Locate the cell with the specified text and output its (x, y) center coordinate. 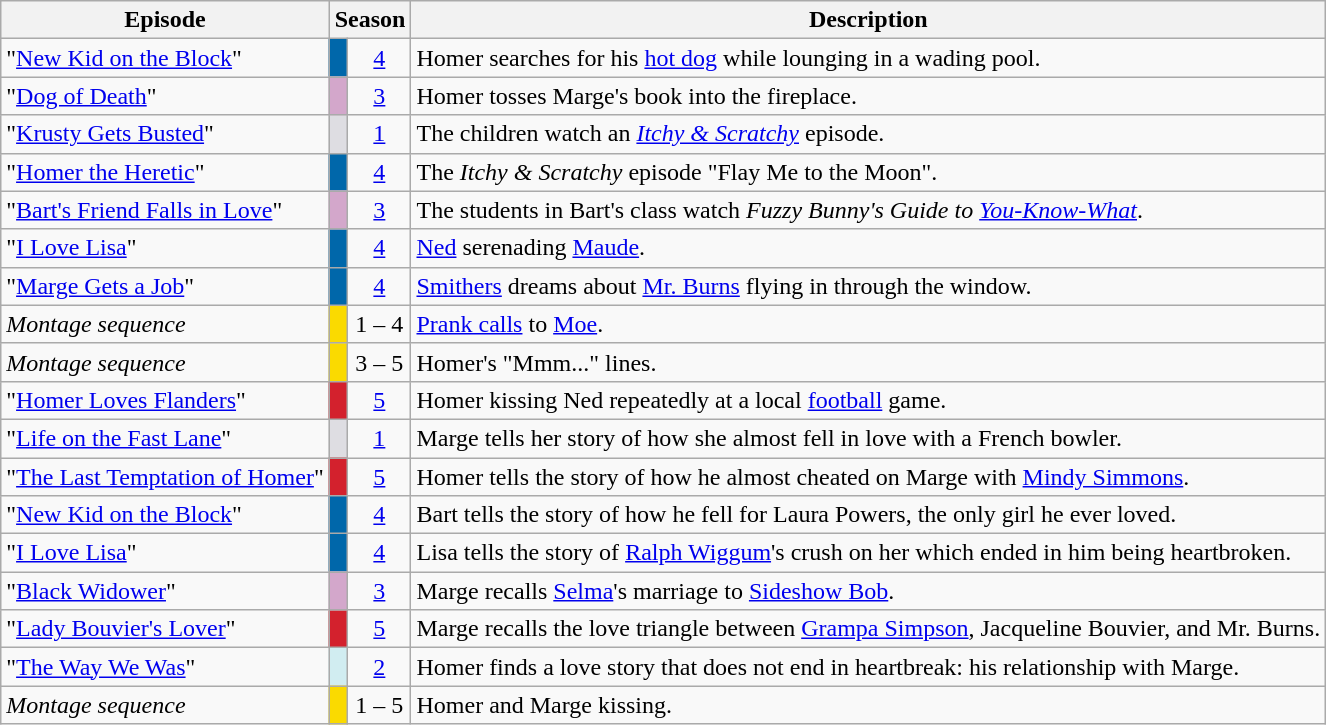
Smithers dreams about Mr. Burns flying in through the window. (868, 286)
"Bart's Friend Falls in Love" (165, 210)
"Lady Bouvier's Lover" (165, 629)
1 – 5 (380, 705)
Homer finds a love story that does not end in heartbreak: his relationship with Marge. (868, 667)
"Marge Gets a Job" (165, 286)
Homer and Marge kissing. (868, 705)
The children watch an Itchy & Scratchy episode. (868, 134)
Homer kissing Ned repeatedly at a local football game. (868, 400)
Homer tosses Marge's book into the fireplace. (868, 96)
Marge recalls the love triangle between Grampa Simpson, Jacqueline Bouvier, and Mr. Burns. (868, 629)
Bart tells the story of how he fell for Laura Powers, the only girl he ever loved. (868, 515)
Season (370, 20)
"Life on the Fast Lane" (165, 438)
1 – 4 (380, 324)
Episode (165, 20)
"Black Widower" (165, 591)
"The Way We Was" (165, 667)
Homer searches for his hot dog while lounging in a wading pool. (868, 58)
"The Last Temptation of Homer" (165, 477)
2 (380, 667)
Marge recalls Selma's marriage to Sideshow Bob. (868, 591)
"Dog of Death" (165, 96)
Homer's "Mmm..." lines. (868, 362)
"Homer Loves Flanders" (165, 400)
Description (868, 20)
Marge tells her story of how she almost fell in love with a French bowler. (868, 438)
Lisa tells the story of Ralph Wiggum's crush on her which ended in him being heartbroken. (868, 553)
Prank calls to Moe. (868, 324)
3 – 5 (380, 362)
"Homer the Heretic" (165, 172)
The Itchy & Scratchy episode "Flay Me to the Moon". (868, 172)
Ned serenading Maude. (868, 248)
Homer tells the story of how he almost cheated on Marge with Mindy Simmons. (868, 477)
"Krusty Gets Busted" (165, 134)
The students in Bart's class watch Fuzzy Bunny's Guide to You-Know-What. (868, 210)
